Provide the [x, y] coordinate of the cell's center where the given text is located.  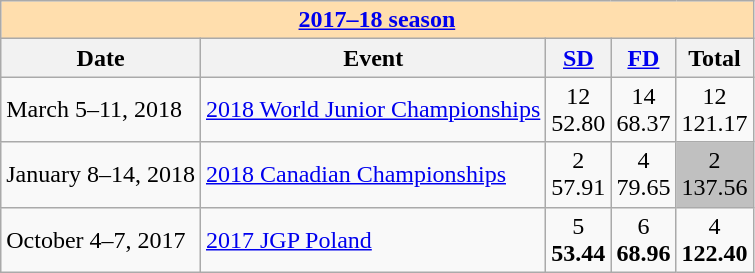
Total [714, 58]
12 121.17 [714, 110]
12 52.80 [578, 110]
2018 Canadian Championships [372, 174]
4 122.40 [714, 240]
2018 World Junior Championships [372, 110]
FD [644, 58]
2 137.56 [714, 174]
14 68.37 [644, 110]
2017 JGP Poland [372, 240]
Date [101, 58]
SD [578, 58]
6 68.96 [644, 240]
4 79.65 [644, 174]
March 5–11, 2018 [101, 110]
January 8–14, 2018 [101, 174]
5 53.44 [578, 240]
Event [372, 58]
October 4–7, 2017 [101, 240]
2017–18 season [377, 20]
2 57.91 [578, 174]
